Return (X, Y) of the center of cell containing provided text 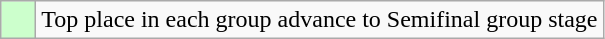
Top place in each group advance to Semifinal group stage (320, 20)
